Output the [X, Y] coordinate of the center of the cell containing the given text.  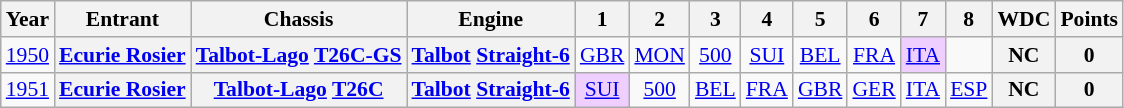
Talbot-Lago T26C-GS [299, 55]
Entrant [122, 19]
1 [602, 19]
5 [820, 19]
GER [874, 90]
6 [874, 19]
3 [716, 19]
Talbot-Lago T26C [299, 90]
Year [28, 19]
4 [767, 19]
WDC [1024, 19]
Chassis [299, 19]
2 [660, 19]
Points [1089, 19]
8 [968, 19]
Engine [491, 19]
1950 [28, 55]
ESP [968, 90]
MON [660, 55]
7 [923, 19]
1951 [28, 90]
